Extract the (X, Y) coordinate from the center of the cell holding the provided text.  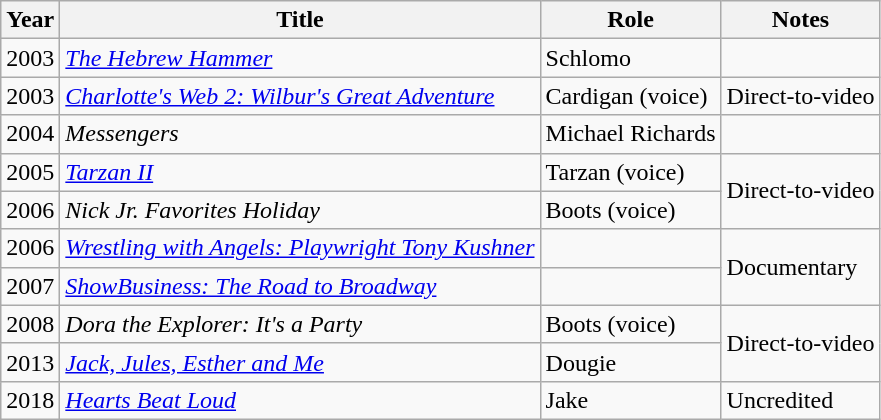
Nick Jr. Favorites Holiday (300, 210)
Uncredited (800, 400)
Cardigan (voice) (630, 96)
Tarzan (voice) (630, 172)
2007 (30, 286)
Jack, Jules, Esther and Me (300, 362)
Charlotte's Web 2: Wilbur's Great Adventure (300, 96)
Michael Richards (630, 134)
2013 (30, 362)
2004 (30, 134)
Dougie (630, 362)
2018 (30, 400)
2005 (30, 172)
Title (300, 20)
Documentary (800, 267)
Notes (800, 20)
Role (630, 20)
Jake (630, 400)
Messengers (300, 134)
Wrestling with Angels: Playwright Tony Kushner (300, 248)
Hearts Beat Loud (300, 400)
ShowBusiness: The Road to Broadway (300, 286)
Dora the Explorer: It's a Party (300, 324)
The Hebrew Hammer (300, 58)
Year (30, 20)
Schlomo (630, 58)
Tarzan II (300, 172)
2008 (30, 324)
